Provide the [X, Y] coordinate of the cell's center where the given text is located.  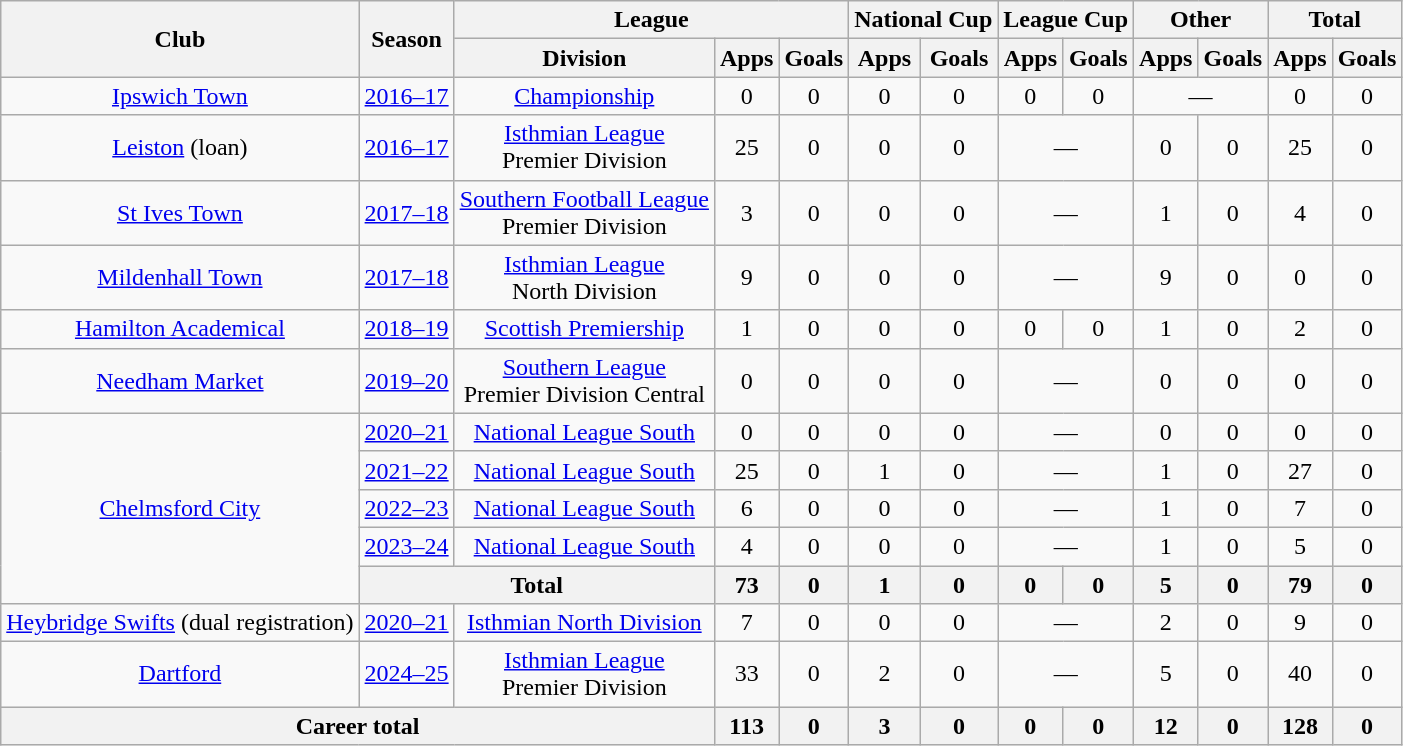
Championship [584, 96]
40 [1300, 674]
2021–22 [406, 470]
League Cup [1066, 20]
Division [584, 58]
Needham Market [180, 380]
St Ives Town [180, 212]
73 [746, 585]
2019–20 [406, 380]
12 [1166, 726]
79 [1300, 585]
Hamilton Academical [180, 329]
Dartford [180, 674]
Ipswich Town [180, 96]
Isthmian LeagueNorth Division [584, 278]
2022–23 [406, 508]
2023–24 [406, 546]
Mildenhall Town [180, 278]
27 [1300, 470]
Southern Football LeaguePremier Division [584, 212]
6 [746, 508]
Season [406, 39]
Isthmian North Division [584, 623]
128 [1300, 726]
2024–25 [406, 674]
Club [180, 39]
Other [1201, 20]
113 [746, 726]
Southern LeaguePremier Division Central [584, 380]
Chelmsford City [180, 508]
33 [746, 674]
Scottish Premiership [584, 329]
League [652, 20]
National Cup [924, 20]
Career total [358, 726]
Leiston (loan) [180, 148]
2018–19 [406, 329]
Heybridge Swifts (dual registration) [180, 623]
